Pinpoint the cell where the given text exists, returning its [x, y] midpoint coordinate. 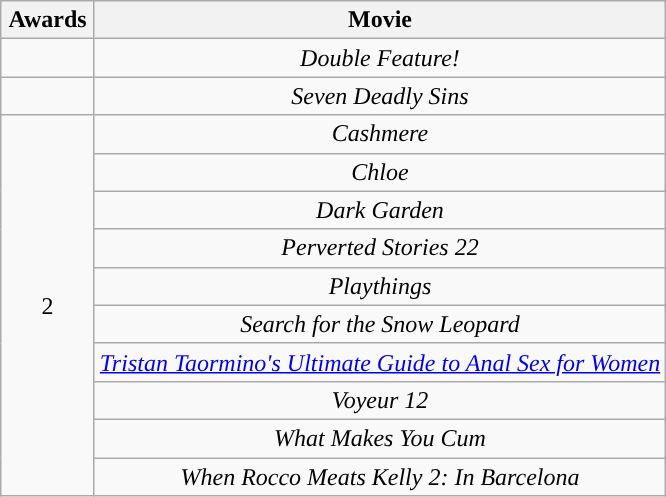
Voyeur 12 [380, 400]
When Rocco Meats Kelly 2: In Barcelona [380, 477]
Dark Garden [380, 210]
What Makes You Cum [380, 438]
2 [48, 306]
Playthings [380, 286]
Tristan Taormino's Ultimate Guide to Anal Sex for Women [380, 362]
Seven Deadly Sins [380, 96]
Search for the Snow Leopard [380, 324]
Double Feature! [380, 58]
Movie [380, 20]
Chloe [380, 172]
Perverted Stories 22 [380, 248]
Cashmere [380, 134]
Awards [48, 20]
